Identify which cell holds the provided text, then report its (x, y) central coordinate. 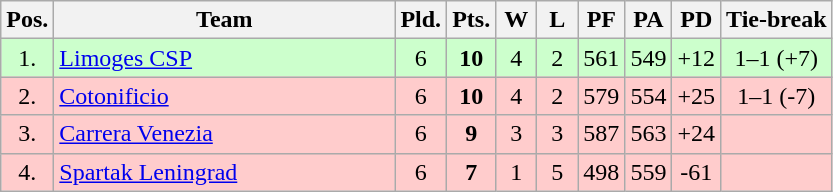
7 (472, 172)
Spartak Leningrad (224, 172)
1–1 (-7) (777, 96)
554 (648, 96)
1. (28, 58)
4. (28, 172)
5 (558, 172)
Limoges CSP (224, 58)
PF (602, 20)
Tie-break (777, 20)
Cotonificio (224, 96)
498 (602, 172)
579 (602, 96)
-61 (696, 172)
9 (472, 134)
Carrera Venezia (224, 134)
Pld. (421, 20)
561 (602, 58)
PD (696, 20)
563 (648, 134)
2. (28, 96)
1–1 (+7) (777, 58)
Pos. (28, 20)
Pts. (472, 20)
+24 (696, 134)
3. (28, 134)
+12 (696, 58)
559 (648, 172)
PA (648, 20)
587 (602, 134)
1 (516, 172)
+25 (696, 96)
W (516, 20)
Team (224, 20)
L (558, 20)
549 (648, 58)
